Detect which cell encompasses the target text, then output its [X, Y] center coordinate. 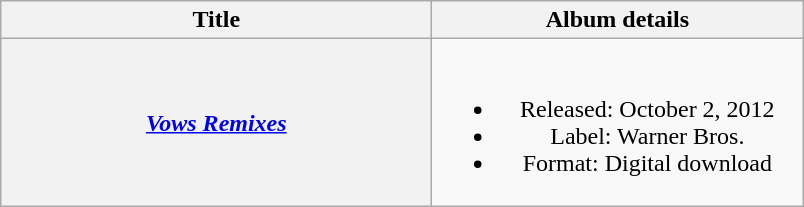
Released: October 2, 2012Label: Warner Bros.Format: Digital download [618, 122]
Vows Remixes [216, 122]
Title [216, 20]
Album details [618, 20]
